For the text-containing cell, return its midpoint in (X, Y) coordinate format. 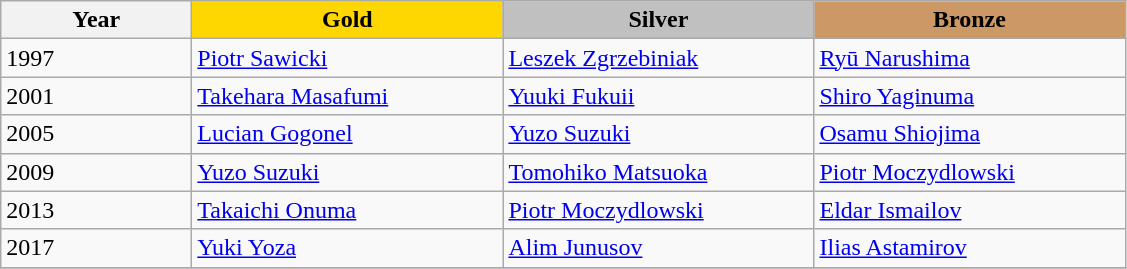
Eldar Ismailov (970, 210)
Takaichi Onuma (348, 210)
Lucian Gogonel (348, 134)
2017 (96, 248)
Bronze (970, 20)
Osamu Shiojima (970, 134)
2005 (96, 134)
Ilias Astamirov (970, 248)
Tomohiko Matsuoka (658, 172)
Leszek Zgrzebiniak (658, 58)
Piotr Sawicki (348, 58)
Shiro Yaginuma (970, 96)
Alim Junusov (658, 248)
Year (96, 20)
Takehara Masafumi (348, 96)
Gold (348, 20)
Silver (658, 20)
2009 (96, 172)
2013 (96, 210)
1997 (96, 58)
2001 (96, 96)
Yuuki Fukuii (658, 96)
Ryū Narushima (970, 58)
Yuki Yoza (348, 248)
